From the cell containing the given text, extract its center point as (x, y) coordinate. 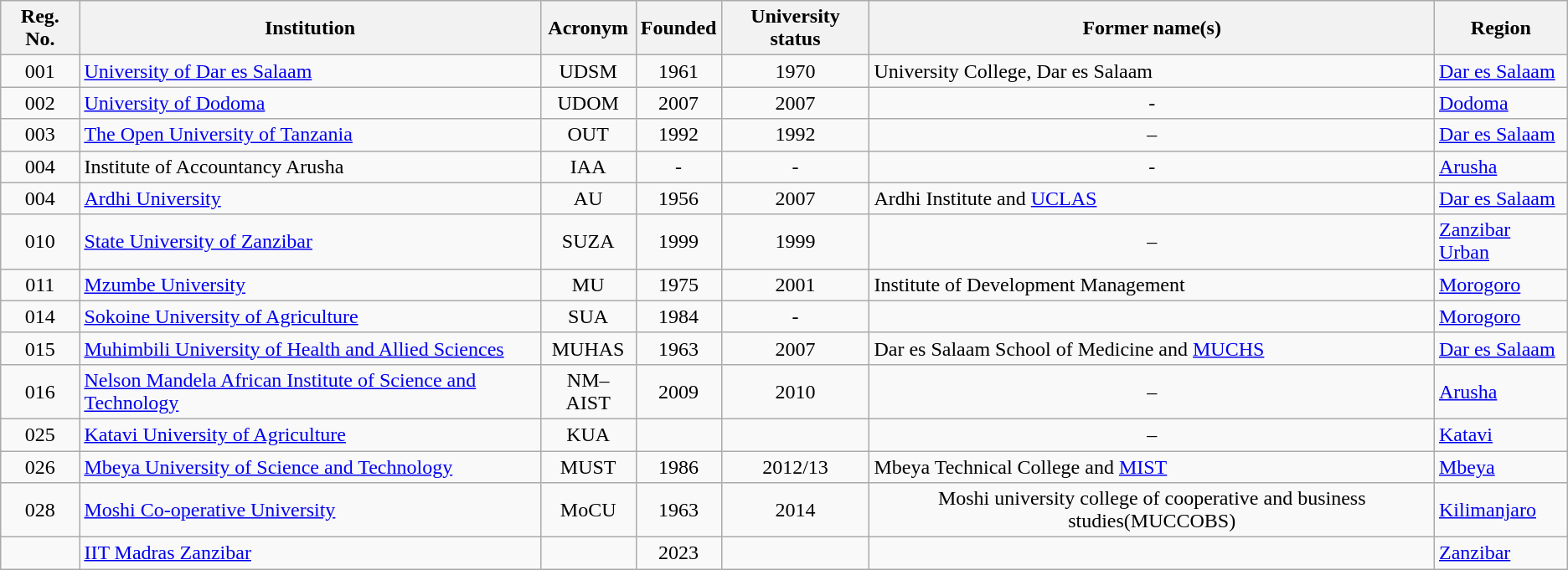
Moshi Co-operative University (310, 511)
002 (40, 103)
University of Dodoma (310, 103)
Former name(s) (1153, 28)
Zanzibar Urban (1501, 241)
Institute of Development Management (1153, 285)
Mbeya Technical College and MIST (1153, 466)
Mbeya (1501, 466)
014 (40, 316)
SUA (588, 316)
025 (40, 434)
Muhimbili University of Health and Allied Sciences (310, 348)
2012/13 (796, 466)
2023 (678, 553)
1984 (678, 316)
Founded (678, 28)
IAA (588, 167)
AU (588, 198)
SUZA (588, 241)
003 (40, 135)
1956 (678, 198)
UDSM (588, 71)
University College, Dar es Salaam (1153, 71)
026 (40, 466)
The Open University of Tanzania (310, 135)
2001 (796, 285)
Kilimanjaro (1501, 511)
Zanzibar (1501, 553)
University of Dar es Salaam (310, 71)
Institute of Accountancy Arusha (310, 167)
MU (588, 285)
Katavi University of Agriculture (310, 434)
Dodoma (1501, 103)
2014 (796, 511)
2010 (796, 392)
NM–AIST (588, 392)
001 (40, 71)
010 (40, 241)
2009 (678, 392)
015 (40, 348)
011 (40, 285)
Mzumbe University (310, 285)
Dar es Salaam School of Medicine and MUCHS (1153, 348)
1961 (678, 71)
IIT Madras Zanzibar (310, 553)
MUST (588, 466)
1970 (796, 71)
Moshi university college of cooperative and business studies(MUCCOBS) (1153, 511)
1975 (678, 285)
OUT (588, 135)
State University of Zanzibar (310, 241)
Ardhi University (310, 198)
Institution (310, 28)
University status (796, 28)
Reg. No. (40, 28)
Sokoine University of Agriculture (310, 316)
KUA (588, 434)
Nelson Mandela African Institute of Science and Technology (310, 392)
UDOM (588, 103)
1986 (678, 466)
Mbeya University of Science and Technology (310, 466)
MoCU (588, 511)
Ardhi Institute and UCLAS (1153, 198)
028 (40, 511)
MUHAS (588, 348)
Region (1501, 28)
Katavi (1501, 434)
016 (40, 392)
Acronym (588, 28)
